Return [x, y] of the center of cell containing provided text 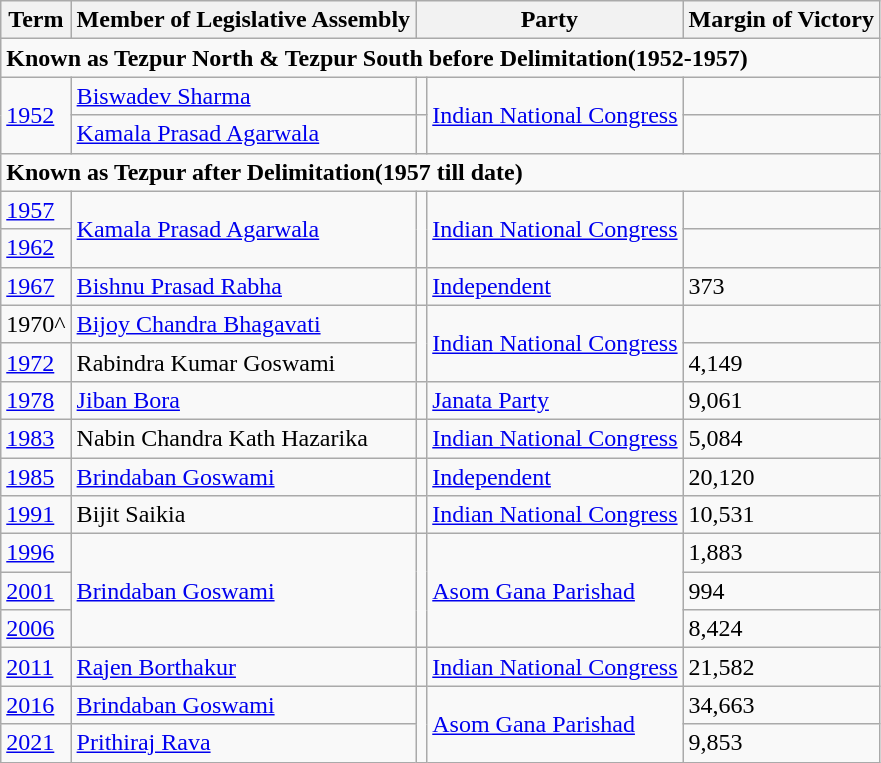
1996 [36, 553]
Jiban Bora [244, 400]
2016 [36, 705]
Known as Tezpur after Delimitation(1957 till date) [440, 172]
10,531 [781, 515]
9,853 [781, 743]
Bishnu Prasad Rabha [244, 286]
2006 [36, 629]
994 [781, 591]
Known as Tezpur North & Tezpur South before Delimitation(1952-1957) [440, 58]
4,149 [781, 362]
1,883 [781, 553]
2011 [36, 667]
Margin of Victory [781, 20]
Party [550, 20]
Nabin Chandra Kath Hazarika [244, 438]
Biswadev Sharma [244, 96]
8,424 [781, 629]
1985 [36, 477]
1972 [36, 362]
1962 [36, 248]
1991 [36, 515]
Rabindra Kumar Goswami [244, 362]
Rajen Borthakur [244, 667]
Janata Party [555, 400]
1952 [36, 115]
1970^ [36, 324]
2021 [36, 743]
1957 [36, 210]
21,582 [781, 667]
Member of Legislative Assembly [244, 20]
Bijoy Chandra Bhagavati [244, 324]
Bijit Saikia [244, 515]
373 [781, 286]
20,120 [781, 477]
Term [36, 20]
1983 [36, 438]
1967 [36, 286]
34,663 [781, 705]
5,084 [781, 438]
Prithiraj Rava [244, 743]
1978 [36, 400]
9,061 [781, 400]
2001 [36, 591]
